Output the (x, y) coordinate of the center of the cell containing the given text.  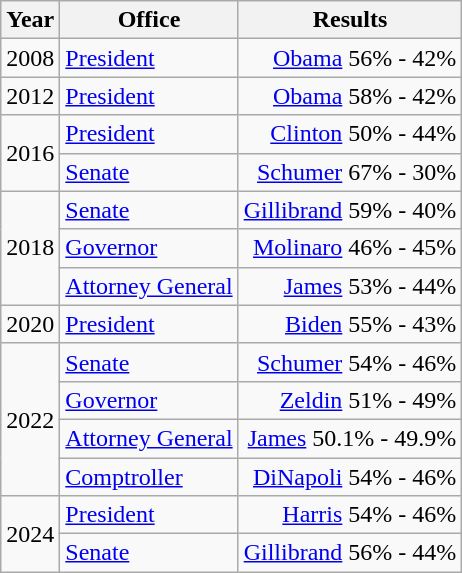
Schumer 67% - 30% (350, 172)
Zeldin 51% - 49% (350, 400)
James 50.1% - 49.9% (350, 438)
2016 (30, 153)
Molinaro 46% - 45% (350, 248)
Clinton 50% - 44% (350, 134)
2020 (30, 324)
2018 (30, 248)
2008 (30, 58)
Harris 54% - 46% (350, 515)
Schumer 54% - 46% (350, 362)
Office (149, 20)
Results (350, 20)
Gillibrand 56% - 44% (350, 553)
Year (30, 20)
James 53% - 44% (350, 286)
Obama 56% - 42% (350, 58)
2022 (30, 419)
Biden 55% - 43% (350, 324)
Gillibrand 59% - 40% (350, 210)
2012 (30, 96)
Comptroller (149, 477)
DiNapoli 54% - 46% (350, 477)
2024 (30, 534)
Obama 58% - 42% (350, 96)
